Output the [x, y] coordinate of the center of the cell containing the given text.  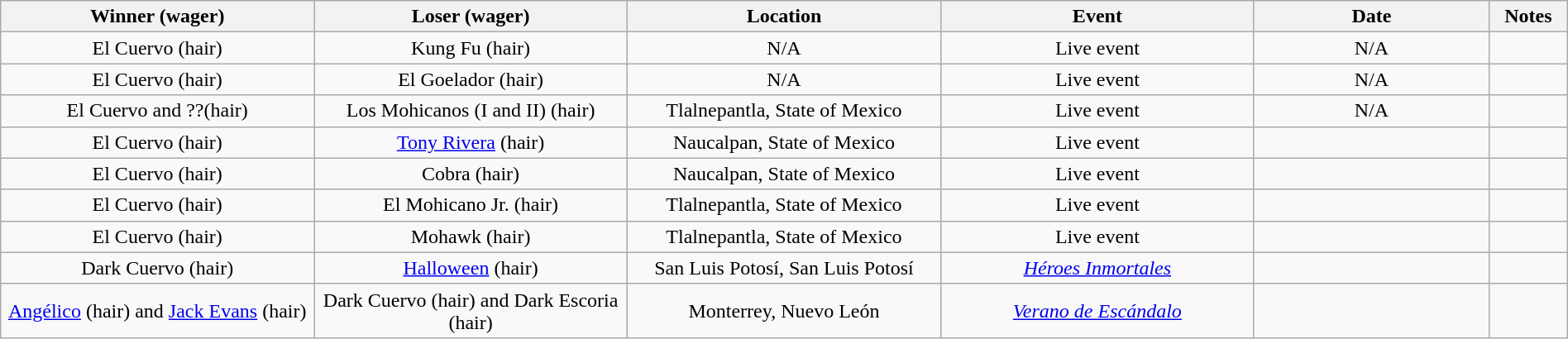
Dark Cuervo (hair) [157, 268]
San Luis Potosí, San Luis Potosí [784, 268]
Mohawk (hair) [471, 236]
El Goelador (hair) [471, 79]
Winner (wager) [157, 17]
Tony Rivera (hair) [471, 142]
Kung Fu (hair) [471, 48]
Verano de Escándalo [1097, 311]
Date [1371, 17]
El Cuervo and ??(hair) [157, 111]
Location [784, 17]
Héroes Inmortales [1097, 268]
Halloween (hair) [471, 268]
Angélico (hair) and Jack Evans (hair) [157, 311]
El Mohicano Jr. (hair) [471, 205]
Monterrey, Nuevo León [784, 311]
Notes [1528, 17]
Los Mohicanos (I and II) (hair) [471, 111]
Loser (wager) [471, 17]
Dark Cuervo (hair) and Dark Escoria (hair) [471, 311]
Event [1097, 17]
Cobra (hair) [471, 174]
